Scan for the cell matching the given text and deliver its [x, y] coordinate at center. 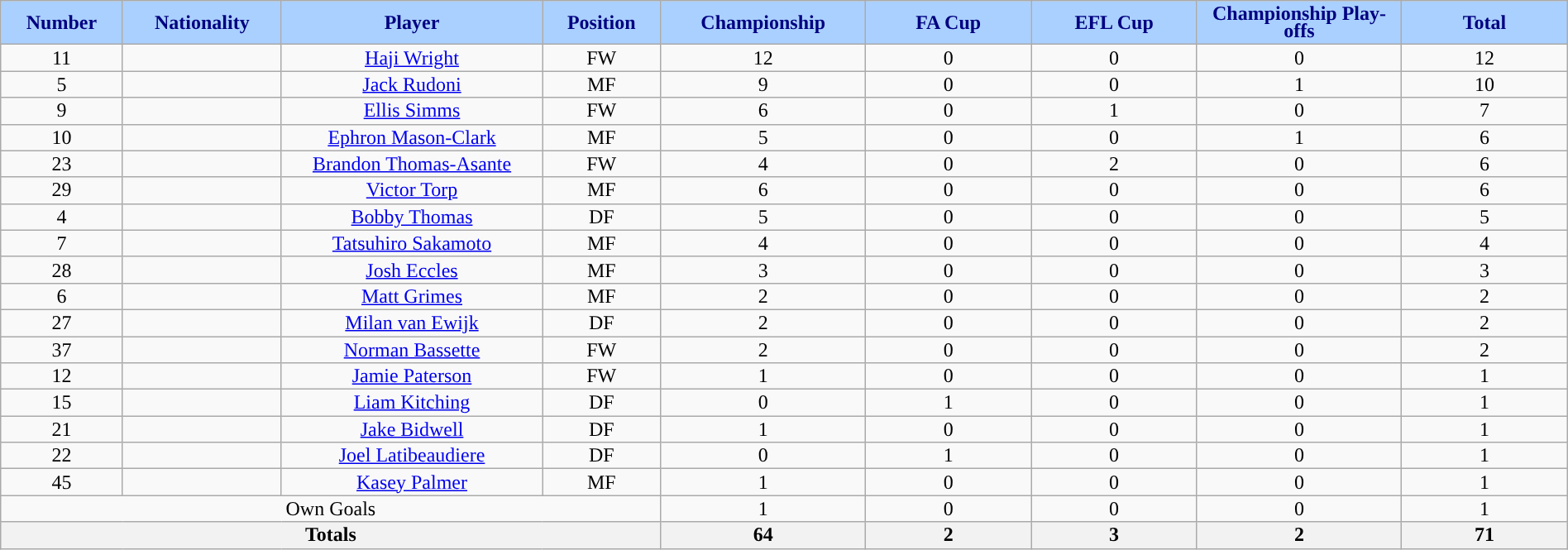
Josh Eccles [412, 270]
Jack Rudoni [412, 84]
Haji Wright [412, 58]
Victor Torp [412, 190]
Own Goals [331, 509]
Total [1485, 23]
11 [61, 58]
27 [61, 323]
Jake Bidwell [412, 429]
Bobby Thomas [412, 217]
64 [762, 535]
Player [412, 23]
45 [61, 482]
Ellis Simms [412, 111]
15 [61, 403]
EFL Cup [1114, 23]
Nationality [202, 23]
37 [61, 349]
Jamie Paterson [412, 376]
Milan van Ewijk [412, 323]
71 [1485, 535]
29 [61, 190]
Norman Bassette [412, 349]
Kasey Palmer [412, 482]
Totals [331, 535]
22 [61, 456]
Brandon Thomas-Asante [412, 164]
23 [61, 164]
Joel Latibeaudiere [412, 456]
Number [61, 23]
28 [61, 270]
21 [61, 429]
FA Cup [948, 23]
Liam Kitching [412, 403]
Championship Play-offs [1298, 23]
Championship [762, 23]
Position [602, 23]
Tatsuhiro Sakamoto [412, 243]
Matt Grimes [412, 296]
Ephron Mason-Clark [412, 137]
